Capture the cell that displays the provided text and extract its (X, Y) central coordinate. 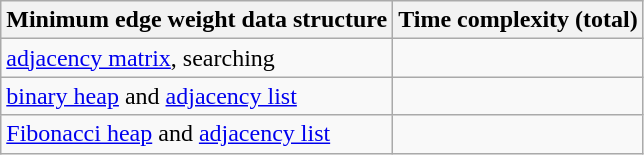
Fibonacci heap and adjacency list (197, 134)
Minimum edge weight data structure (197, 20)
adjacency matrix, searching (197, 58)
binary heap and adjacency list (197, 96)
Time complexity (total) (518, 20)
